Identify which cell holds the provided text, then report its (x, y) central coordinate. 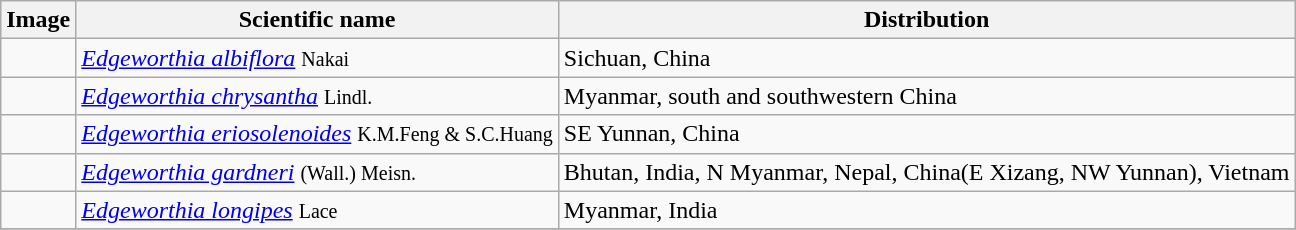
Edgeworthia eriosolenoides K.M.Feng & S.C.Huang (318, 134)
Myanmar, south and southwestern China (926, 96)
Edgeworthia longipes Lace (318, 210)
Myanmar, India (926, 210)
Edgeworthia chrysantha Lindl. (318, 96)
Edgeworthia albiflora Nakai (318, 58)
Bhutan, India, N Myanmar, Nepal, China(E Xizang, NW Yunnan), Vietnam (926, 172)
Distribution (926, 20)
Edgeworthia gardneri (Wall.) Meisn. (318, 172)
Sichuan, China (926, 58)
SE Yunnan, China (926, 134)
Scientific name (318, 20)
Image (38, 20)
